Provide the [x, y] coordinate of the cell's center where the given text is located.  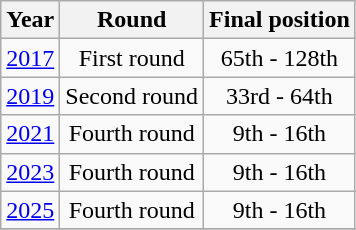
Round [132, 20]
2025 [30, 210]
Second round [132, 96]
Final position [280, 20]
2023 [30, 172]
2021 [30, 134]
First round [132, 58]
2017 [30, 58]
2019 [30, 96]
Year [30, 20]
65th - 128th [280, 58]
33rd - 64th [280, 96]
